Find where the given text appears and provide that cell's center as (X, Y) coordinate. 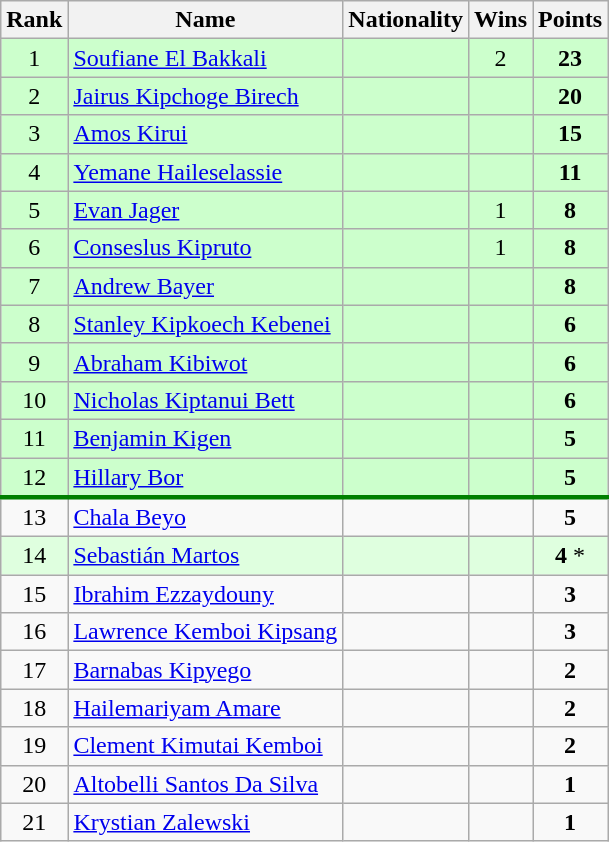
Sebastián Martos (206, 556)
Stanley Kipkoech Kebenei (206, 324)
Jairus Kipchoge Birech (206, 96)
Hailemariyam Amare (206, 708)
Points (570, 20)
Nicholas Kiptanui Bett (206, 400)
17 (34, 670)
Amos Kirui (206, 134)
14 (34, 556)
Name (206, 20)
Rank (34, 20)
4 * (570, 556)
18 (34, 708)
Altobelli Santos Da Silva (206, 784)
19 (34, 746)
21 (34, 822)
Barnabas Kipyego (206, 670)
Evan Jager (206, 210)
16 (34, 632)
4 (34, 172)
13 (34, 517)
7 (34, 286)
Wins (501, 20)
12 (34, 478)
Lawrence Kemboi Kipsang (206, 632)
Ibrahim Ezzaydouny (206, 594)
Nationality (406, 20)
23 (570, 58)
Hillary Bor (206, 478)
Yemane Haileselassie (206, 172)
Clement Kimutai Kemboi (206, 746)
Abraham Kibiwot (206, 362)
10 (34, 400)
Krystian Zalewski (206, 822)
Soufiane El Bakkali (206, 58)
Conseslus Kipruto (206, 248)
Benjamin Kigen (206, 438)
Chala Beyo (206, 517)
9 (34, 362)
Andrew Bayer (206, 286)
